For the text-containing cell, return its midpoint in (x, y) coordinate format. 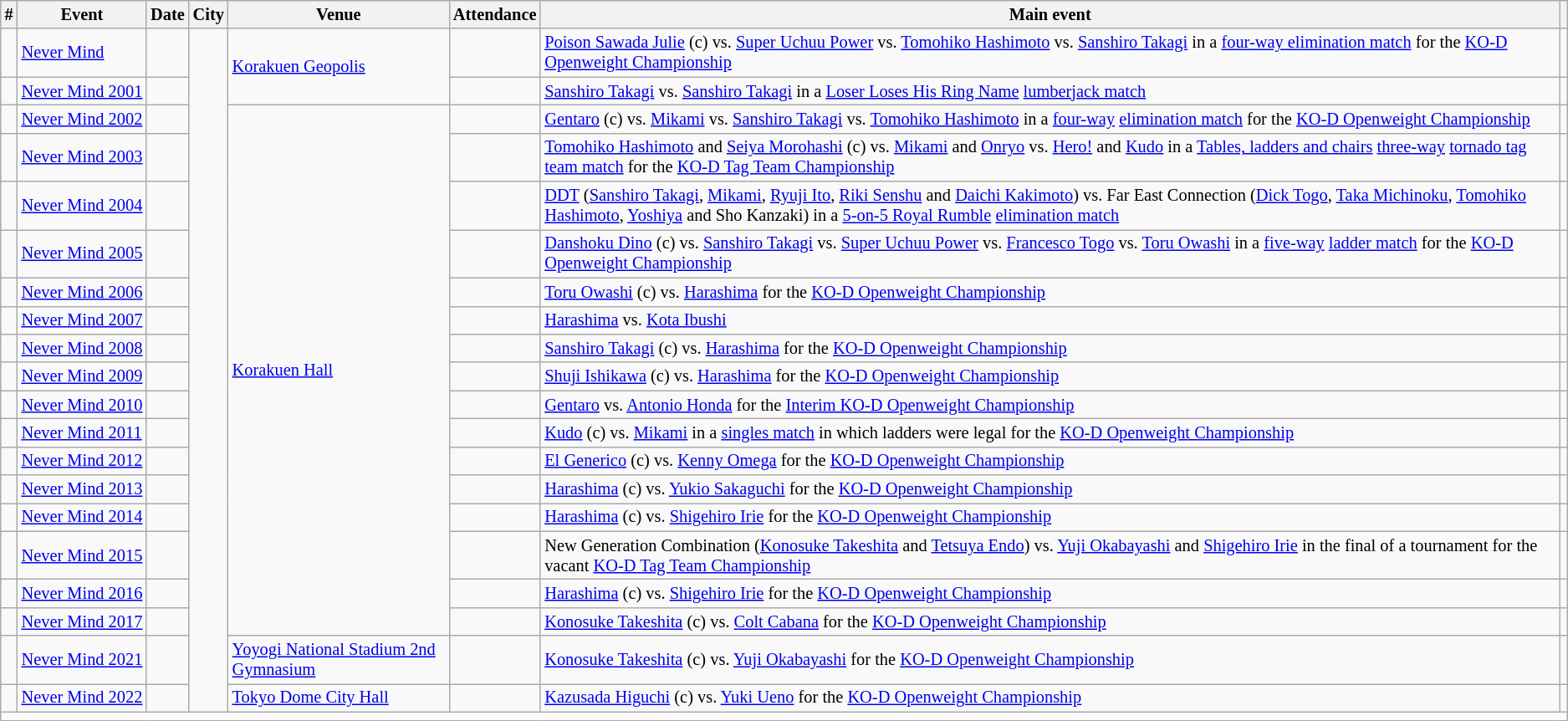
Shuji Ishikawa (c) vs. Harashima for the KO-D Openweight Championship (1050, 376)
Never Mind 2001 (82, 91)
Sanshiro Takagi vs. Sanshiro Takagi in a Loser Loses His Ring Name lumberjack match (1050, 91)
Never Mind 2015 (82, 555)
Harashima (c) vs. Yukio Sakaguchi for the KO-D Openweight Championship (1050, 489)
Event (82, 14)
Never Mind 2016 (82, 593)
# (9, 14)
Kudo (c) vs. Mikami in a singles match in which ladders were legal for the KO-D Openweight Championship (1050, 432)
Never Mind 2013 (82, 489)
Attendance (495, 14)
Never Mind 2022 (82, 698)
Never Mind 2010 (82, 405)
Date (167, 14)
Kazusada Higuchi (c) vs. Yuki Ueno for the KO-D Openweight Championship (1050, 698)
Yoyogi National Stadium 2nd Gymnasium (339, 660)
City (209, 14)
Never Mind 2014 (82, 517)
Konosuke Takeshita (c) vs. Colt Cabana for the KO-D Openweight Championship (1050, 621)
Sanshiro Takagi (c) vs. Harashima for the KO-D Openweight Championship (1050, 348)
Never Mind 2017 (82, 621)
Never Mind 2008 (82, 348)
Toru Owashi (c) vs. Harashima for the KO-D Openweight Championship (1050, 292)
Never Mind 2021 (82, 660)
Never Mind 2006 (82, 292)
El Generico (c) vs. Kenny Omega for the KO-D Openweight Championship (1050, 461)
Main event (1050, 14)
Harashima vs. Kota Ibushi (1050, 320)
Korakuen Hall (339, 370)
Venue (339, 14)
Never Mind 2011 (82, 432)
Korakuen Geopolis (339, 67)
Never Mind 2007 (82, 320)
Never Mind 2005 (82, 253)
Never Mind 2003 (82, 157)
Gentaro (c) vs. Mikami vs. Sanshiro Takagi vs. Tomohiko Hashimoto in a four-way elimination match for the KO-D Openweight Championship (1050, 119)
Never Mind 2002 (82, 119)
Gentaro vs. Antonio Honda for the Interim KO-D Openweight Championship (1050, 405)
Never Mind 2009 (82, 376)
Never Mind 2012 (82, 461)
Konosuke Takeshita (c) vs. Yuji Okabayashi for the KO-D Openweight Championship (1050, 660)
Tokyo Dome City Hall (339, 698)
Never Mind (82, 53)
Never Mind 2004 (82, 206)
